Locate the cell with the specified text and output its [X, Y] center coordinate. 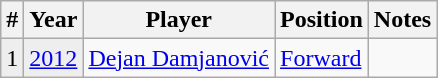
Player [179, 20]
Dejan Damjanović [179, 58]
1 [12, 58]
Notes [402, 20]
Position [322, 20]
Year [54, 20]
Forward [322, 58]
2012 [54, 58]
# [12, 20]
